Find where the given text appears and provide that cell's center as [x, y] coordinate. 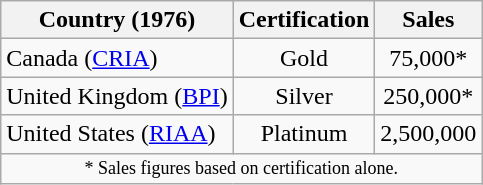
Sales [428, 20]
Certification [304, 20]
* Sales figures based on certification alone. [242, 168]
United States (RIAA) [117, 134]
Platinum [304, 134]
Country (1976) [117, 20]
Gold [304, 58]
United Kingdom (BPI) [117, 96]
Canada (CRIA) [117, 58]
2,500,000 [428, 134]
250,000* [428, 96]
75,000* [428, 58]
Silver [304, 96]
